Find where the given text appears and provide that cell's center as [x, y] coordinate. 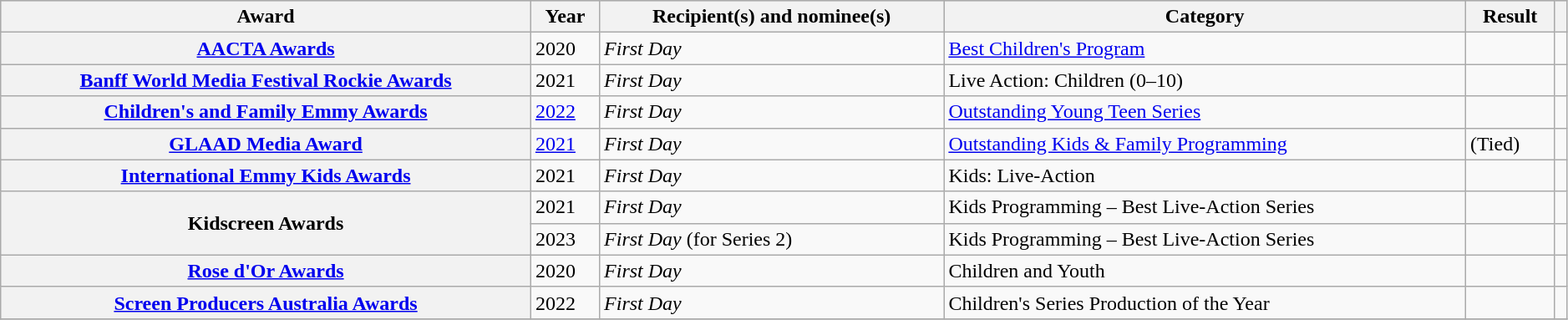
Outstanding Young Teen Series [1205, 112]
Award [266, 17]
Kidscreen Awards [266, 223]
Children's and Family Emmy Awards [266, 112]
Best Children's Program [1205, 48]
AACTA Awards [266, 48]
Result [1510, 17]
Children and Youth [1205, 271]
Banff World Media Festival Rockie Awards [266, 80]
Kids: Live-Action [1205, 175]
2023 [565, 239]
Live Action: Children (0–10) [1205, 80]
GLAAD Media Award [266, 144]
Outstanding Kids & Family Programming [1205, 144]
First Day (for Series 2) [772, 239]
International Emmy Kids Awards [266, 175]
Category [1205, 17]
Year [565, 17]
Rose d'Or Awards [266, 271]
(Tied) [1510, 144]
Recipient(s) and nominee(s) [772, 17]
Children's Series Production of the Year [1205, 302]
Screen Producers Australia Awards [266, 302]
